Return [X, Y] of the center of cell containing provided text 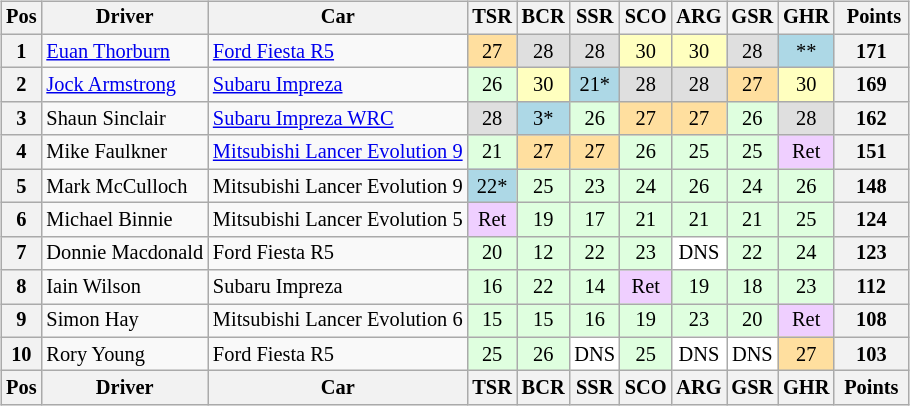
Donnie Macdonald [124, 253]
151 [871, 152]
148 [871, 186]
124 [871, 220]
2 [21, 85]
22* [492, 186]
10 [21, 354]
Michael Binnie [124, 220]
Rory Young [124, 354]
Subaru Impreza WRC [338, 119]
169 [871, 85]
Jock Armstrong [124, 85]
21* [594, 85]
Mitsubishi Lancer Evolution 5 [338, 220]
Euan Thorburn [124, 51]
Mark McCulloch [124, 186]
** [806, 51]
6 [21, 220]
123 [871, 253]
103 [871, 354]
Mike Faulkner [124, 152]
Mitsubishi Lancer Evolution 6 [338, 321]
8 [21, 287]
4 [21, 152]
112 [871, 287]
171 [871, 51]
Simon Hay [124, 321]
14 [594, 287]
Iain Wilson [124, 287]
12 [544, 253]
5 [21, 186]
1 [21, 51]
108 [871, 321]
7 [21, 253]
17 [594, 220]
3 [21, 119]
9 [21, 321]
18 [753, 287]
Shaun Sinclair [124, 119]
3* [544, 119]
162 [871, 119]
